Locate the cell with the specified text and output its (x, y) center coordinate. 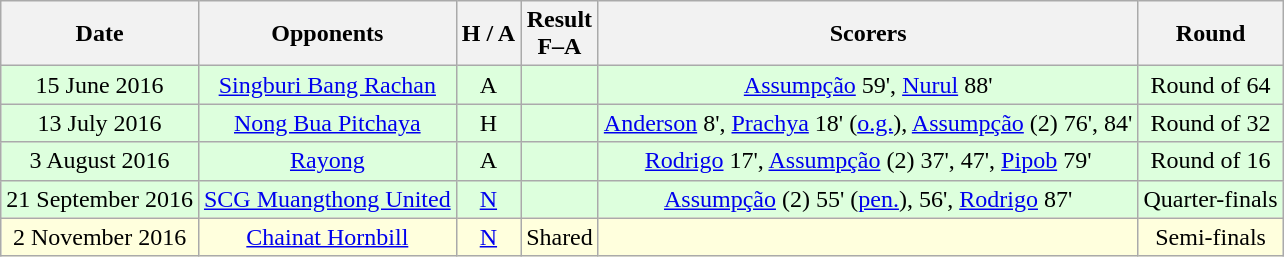
Singburi Bang Rachan (327, 85)
Assumpção 59', Nurul 88' (868, 85)
Chainat Hornbill (327, 237)
2 November 2016 (100, 237)
15 June 2016 (100, 85)
Date (100, 34)
Anderson 8', Prachya 18' (o.g.), Assumpção (2) 76', 84' (868, 123)
Shared (560, 237)
Assumpção (2) 55' (pen.), 56', Rodrigo 87' (868, 199)
3 August 2016 (100, 161)
Round (1210, 34)
H / A (488, 34)
Rodrigo 17', Assumpção (2) 37', 47', Pipob 79' (868, 161)
Semi-finals (1210, 237)
Quarter-finals (1210, 199)
Round of 32 (1210, 123)
Rayong (327, 161)
13 July 2016 (100, 123)
ResultF–A (560, 34)
Round of 16 (1210, 161)
Round of 64 (1210, 85)
SCG Muangthong United (327, 199)
H (488, 123)
Opponents (327, 34)
Nong Bua Pitchaya (327, 123)
Scorers (868, 34)
21 September 2016 (100, 199)
